Scan for the cell matching the given text and deliver its (x, y) coordinate at center. 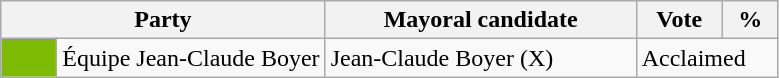
Équipe Jean-Claude Boyer (191, 58)
Jean-Claude Boyer (X) (480, 58)
Mayoral candidate (480, 20)
Acclaimed (707, 58)
% (750, 20)
Party (163, 20)
Vote (679, 20)
